From the cell containing the given text, extract its center point as [x, y] coordinate. 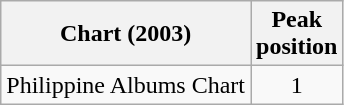
Chart (2003) [126, 34]
Peakposition [296, 34]
Philippine Albums Chart [126, 85]
1 [296, 85]
